Search for the cell housing the specified text and yield its [x, y] center coordinate. 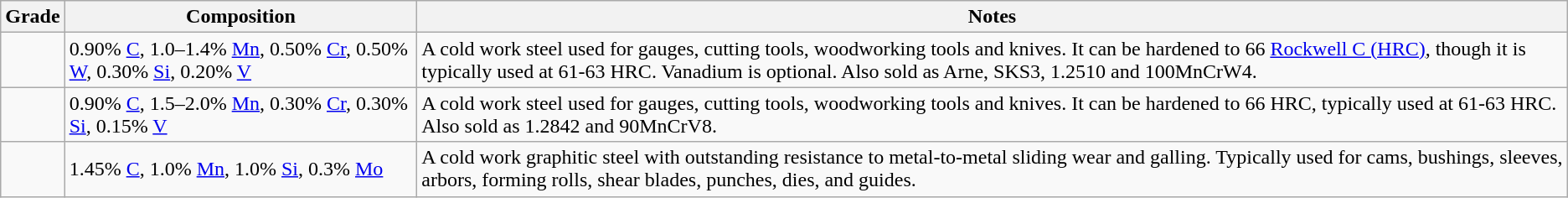
Grade [33, 17]
Composition [241, 17]
1.45% C, 1.0% Mn, 1.0% Si, 0.3% Mo [241, 169]
0.90% C, 1.0–1.4% Mn, 0.50% Cr, 0.50% W, 0.30% Si, 0.20% V [241, 60]
Notes [993, 17]
0.90% C, 1.5–2.0% Mn, 0.30% Cr, 0.30% Si, 0.15% V [241, 114]
